For the text-containing cell, return its midpoint in (x, y) coordinate format. 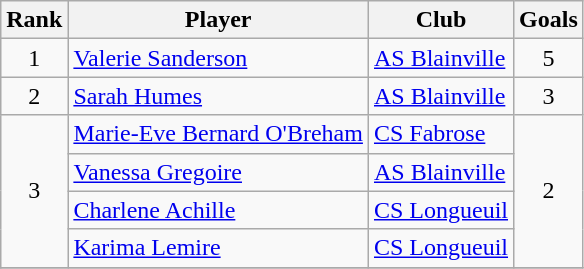
5 (549, 58)
Player (218, 20)
Vanessa Gregoire (218, 172)
Karima Lemire (218, 248)
Sarah Humes (218, 96)
Valerie Sanderson (218, 58)
Marie-Eve Bernard O'Breham (218, 134)
Club (440, 20)
Rank (34, 20)
Goals (549, 20)
Charlene Achille (218, 210)
CS Fabrose (440, 134)
1 (34, 58)
